Pinpoint the cell where the given text exists, returning its [x, y] midpoint coordinate. 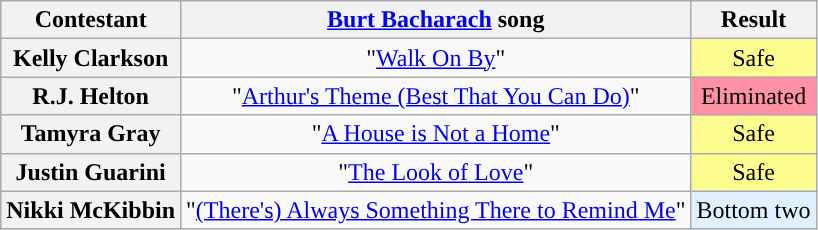
Tamyra Gray [91, 134]
R.J. Helton [91, 96]
Result [754, 20]
"The Look of Love" [436, 172]
Bottom two [754, 210]
Eliminated [754, 96]
Kelly Clarkson [91, 58]
Justin Guarini [91, 172]
Burt Bacharach song [436, 20]
"A House is Not a Home" [436, 134]
Nikki McKibbin [91, 210]
"Arthur's Theme (Best That You Can Do)" [436, 96]
Contestant [91, 20]
"Walk On By" [436, 58]
"(There's) Always Something There to Remind Me" [436, 210]
